Detect which cell encompasses the target text, then output its [x, y] center coordinate. 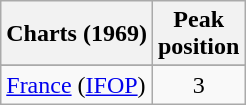
Peakposition [198, 34]
3 [198, 85]
Charts (1969) [77, 34]
France (IFOP) [77, 85]
